Extract the [x, y] coordinate from the center of the cell holding the provided text.  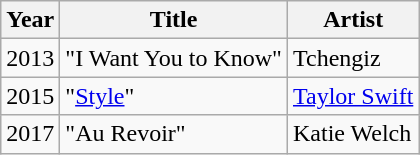
Tchengiz [352, 58]
Artist [352, 20]
"I Want You to Know" [174, 58]
Year [30, 20]
2017 [30, 134]
Taylor Swift [352, 96]
"Au Revoir" [174, 134]
"Style" [174, 96]
2015 [30, 96]
Katie Welch [352, 134]
Title [174, 20]
2013 [30, 58]
